Output the [x, y] coordinate of the center of the cell containing the given text.  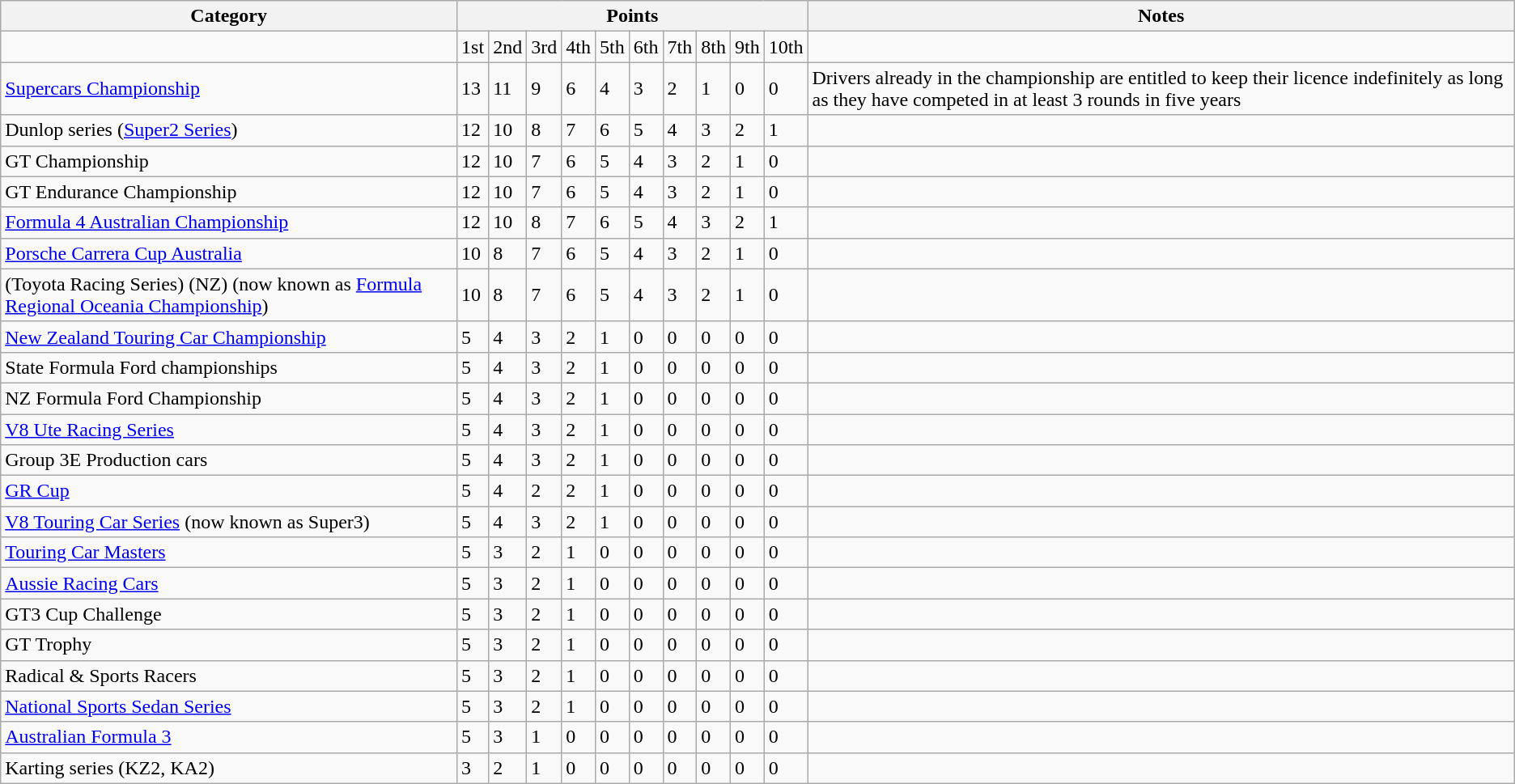
Karting series (KZ2, KA2) [229, 768]
3rd [544, 47]
8th [714, 47]
State Formula Ford championships [229, 367]
V8 Touring Car Series (now known as Super3) [229, 522]
GT Trophy [229, 645]
9 [544, 89]
1st [473, 47]
10th [786, 47]
Dunlop series (Super2 Series) [229, 130]
New Zealand Touring Car Championship [229, 337]
5th [613, 47]
7th [680, 47]
2nd [508, 47]
Points [633, 16]
V8 Ute Racing Series [229, 430]
GT3 Cup Challenge [229, 614]
13 [473, 89]
Category [229, 16]
Notes [1161, 16]
Radical & Sports Racers [229, 676]
Group 3E Production cars [229, 460]
Touring Car Masters [229, 553]
9th [747, 47]
NZ Formula Ford Championship [229, 398]
Formula 4 Australian Championship [229, 222]
GR Cup [229, 491]
Porsche Carrera Cup Australia [229, 253]
(Toyota Racing Series) (NZ) (now known as Formula Regional Oceania Championship) [229, 295]
Australian Formula 3 [229, 737]
11 [508, 89]
GT Championship [229, 161]
GT Endurance Championship [229, 192]
Drivers already in the championship are entitled to keep their licence indefinitely as long as they have competed in at least 3 rounds in five years [1161, 89]
Supercars Championship [229, 89]
National Sports Sedan Series [229, 706]
Aussie Racing Cars [229, 583]
6th [646, 47]
4th [579, 47]
